Return (x, y) of the center of cell containing provided text 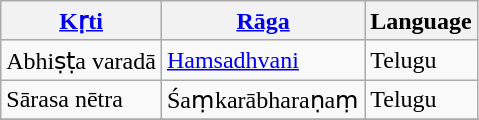
Kṛti (82, 21)
Śaṃkarābharaṇaṃ (262, 100)
Hamsadhvani (262, 60)
Abhiṣṭa varadā (82, 60)
Sārasa nētra (82, 100)
Language (421, 21)
Rāga (262, 21)
